Provide the (x, y) coordinate of the cell's center where the given text is located.  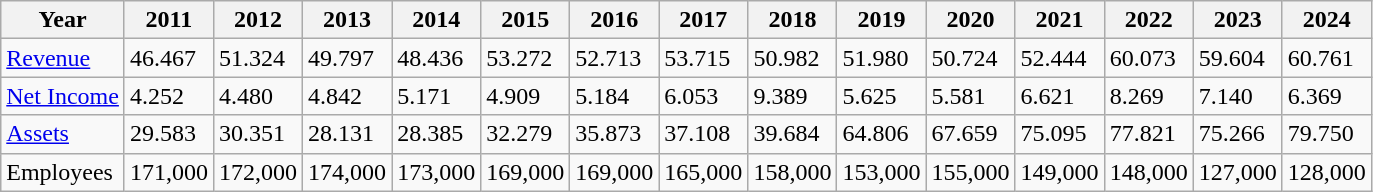
6.621 (1060, 96)
2013 (348, 20)
5.581 (970, 96)
51.324 (258, 58)
2017 (704, 20)
4.842 (348, 96)
153,000 (882, 172)
28.131 (348, 134)
49.797 (348, 58)
39.684 (792, 134)
4.252 (168, 96)
Net Income (63, 96)
6.053 (704, 96)
30.351 (258, 134)
29.583 (168, 134)
53.272 (526, 58)
2014 (436, 20)
2020 (970, 20)
59.604 (1238, 58)
52.444 (1060, 58)
50.982 (792, 58)
165,000 (704, 172)
4.480 (258, 96)
2015 (526, 20)
75.095 (1060, 134)
2016 (614, 20)
5.184 (614, 96)
60.073 (1148, 58)
2021 (1060, 20)
5.171 (436, 96)
158,000 (792, 172)
53.715 (704, 58)
172,000 (258, 172)
51.980 (882, 58)
75.266 (1238, 134)
127,000 (1238, 172)
64.806 (882, 134)
Employees (63, 172)
5.625 (882, 96)
60.761 (1326, 58)
Year (63, 20)
9.389 (792, 96)
2018 (792, 20)
37.108 (704, 134)
173,000 (436, 172)
128,000 (1326, 172)
79.750 (1326, 134)
52.713 (614, 58)
Revenue (63, 58)
48.436 (436, 58)
6.369 (1326, 96)
4.909 (526, 96)
2019 (882, 20)
67.659 (970, 134)
35.873 (614, 134)
155,000 (970, 172)
174,000 (348, 172)
Assets (63, 134)
77.821 (1148, 134)
7.140 (1238, 96)
2022 (1148, 20)
28.385 (436, 134)
149,000 (1060, 172)
8.269 (1148, 96)
171,000 (168, 172)
50.724 (970, 58)
46.467 (168, 58)
148,000 (1148, 172)
32.279 (526, 134)
2023 (1238, 20)
2012 (258, 20)
2011 (168, 20)
2024 (1326, 20)
